Locate the cell with the specified text and output its [X, Y] center coordinate. 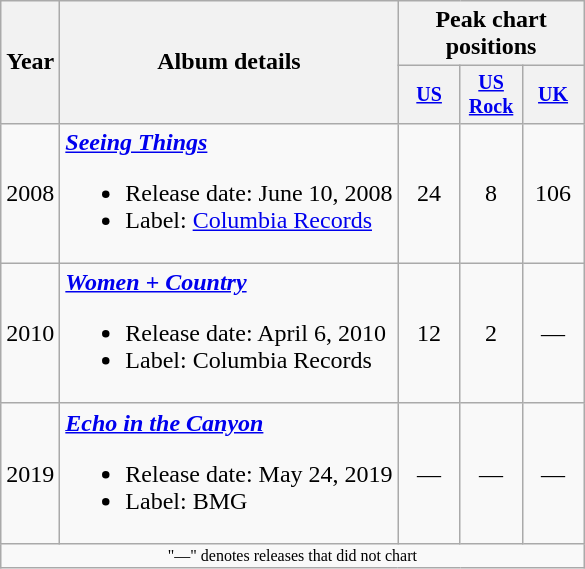
2 [491, 333]
8 [491, 193]
2019 [30, 473]
Women + CountryRelease date: April 6, 2010Label: Columbia Records [229, 333]
106 [553, 193]
US [429, 94]
24 [429, 193]
UK [553, 94]
Echo in the CanyonRelease date: May 24, 2019Label: BMG [229, 473]
2008 [30, 193]
US Rock [491, 94]
"—" denotes releases that did not chart [292, 555]
Year [30, 62]
Peak chartpositions [491, 34]
12 [429, 333]
Seeing ThingsRelease date: June 10, 2008Label: Columbia Records [229, 193]
2010 [30, 333]
Album details [229, 62]
